Output the (x, y) coordinate of the center of the cell containing the given text.  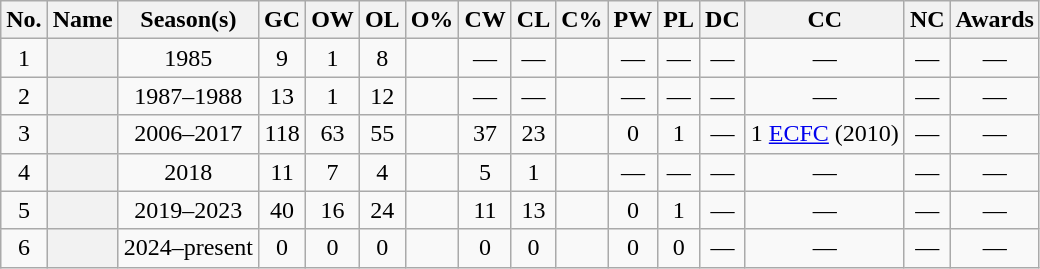
2024–present (188, 248)
OW (333, 20)
40 (282, 210)
118 (282, 134)
37 (485, 134)
No. (24, 20)
GC (282, 20)
12 (382, 96)
2 (24, 96)
CL (533, 20)
2006–2017 (188, 134)
Name (82, 20)
OL (382, 20)
55 (382, 134)
PW (633, 20)
3 (24, 134)
CC (824, 20)
8 (382, 58)
Season(s) (188, 20)
C% (582, 20)
2018 (188, 172)
16 (333, 210)
1985 (188, 58)
7 (333, 172)
2019–2023 (188, 210)
1 ECFC (2010) (824, 134)
23 (533, 134)
Awards (994, 20)
24 (382, 210)
NC (927, 20)
6 (24, 248)
9 (282, 58)
O% (432, 20)
1987–1988 (188, 96)
PL (679, 20)
CW (485, 20)
63 (333, 134)
DC (723, 20)
